Locate the cell with the specified text and output its (X, Y) center coordinate. 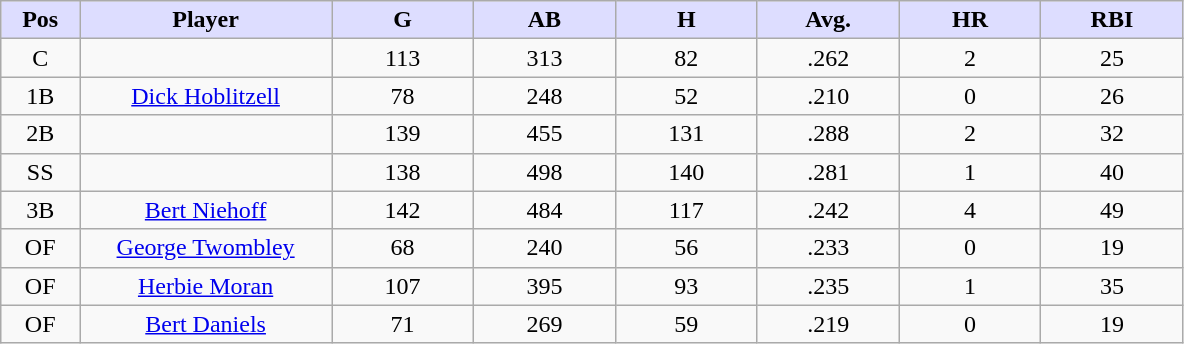
93 (686, 286)
455 (545, 134)
.281 (828, 172)
68 (403, 248)
395 (545, 286)
Bert Niehoff (206, 210)
George Twombley (206, 248)
138 (403, 172)
313 (545, 58)
35 (1112, 286)
269 (545, 324)
107 (403, 286)
.288 (828, 134)
117 (686, 210)
139 (403, 134)
HR (970, 20)
131 (686, 134)
SS (40, 172)
498 (545, 172)
56 (686, 248)
26 (1112, 96)
142 (403, 210)
2B (40, 134)
1B (40, 96)
Pos (40, 20)
Avg. (828, 20)
RBI (1112, 20)
49 (1112, 210)
3B (40, 210)
140 (686, 172)
40 (1112, 172)
Bert Daniels (206, 324)
113 (403, 58)
Herbie Moran (206, 286)
AB (545, 20)
240 (545, 248)
.242 (828, 210)
C (40, 58)
Dick Hoblitzell (206, 96)
25 (1112, 58)
248 (545, 96)
52 (686, 96)
82 (686, 58)
Player (206, 20)
.235 (828, 286)
H (686, 20)
.262 (828, 58)
484 (545, 210)
59 (686, 324)
G (403, 20)
.210 (828, 96)
78 (403, 96)
4 (970, 210)
.233 (828, 248)
32 (1112, 134)
.219 (828, 324)
71 (403, 324)
